Find where the given text appears and provide that cell's center as (X, Y) coordinate. 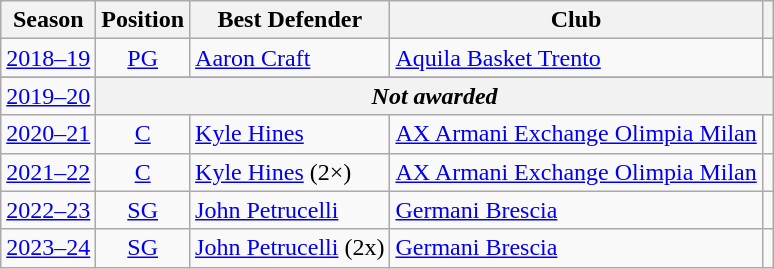
Aquila Basket Trento (576, 58)
Season (48, 20)
PG (143, 58)
John Petrucelli (290, 210)
2020–21 (48, 134)
2021–22 (48, 172)
Aaron Craft (290, 58)
2018–19 (48, 58)
Best Defender (290, 20)
Kyle Hines (290, 134)
2022–23 (48, 210)
Club (576, 20)
2023–24 (48, 248)
2019–20 (48, 96)
Position (143, 20)
Kyle Hines (2×) (290, 172)
John Petrucelli (2x) (290, 248)
Not awarded (435, 96)
